Output the [X, Y] coordinate of the center of the cell containing the given text.  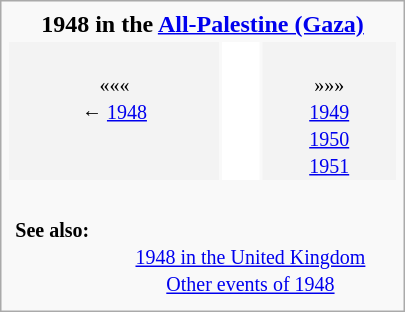
»»»194919501951 [330, 111]
See also: 1948 in the United KingdomOther events of 1948 [202, 243]
1948 in the All-Palestine (Gaza) [202, 24]
«««← 1948 [114, 111]
See also: [60, 257]
1948 in the United KingdomOther events of 1948 [251, 257]
